Identify which cell holds the provided text, then report its (X, Y) central coordinate. 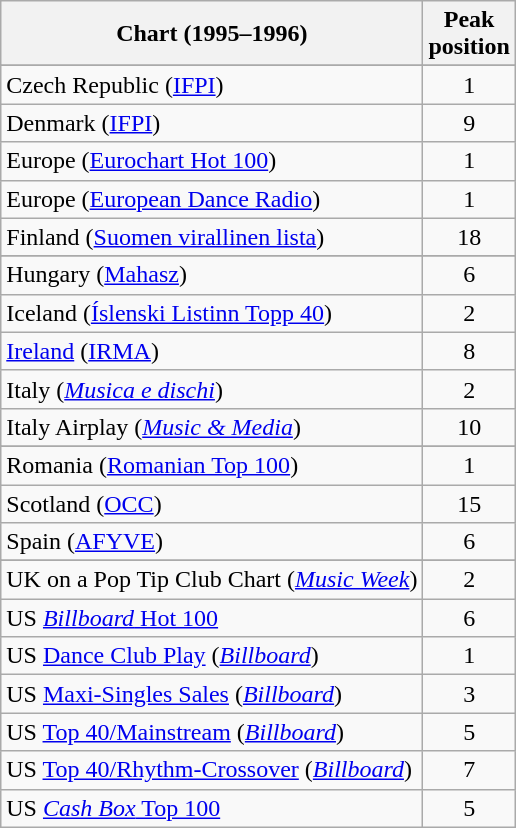
US Cash Box Top 100 (212, 808)
Europe (Eurochart Hot 100) (212, 161)
18 (469, 237)
Scotland (OCC) (212, 503)
15 (469, 503)
Europe (European Dance Radio) (212, 199)
8 (469, 351)
US Maxi-Singles Sales (Billboard) (212, 694)
Finland (Suomen virallinen lista) (212, 237)
US Top 40/Rhythm-Crossover (Billboard) (212, 770)
Italy Airplay (Music & Media) (212, 427)
Spain (AFYVE) (212, 542)
Hungary (Mahasz) (212, 275)
Romania (Romanian Top 100) (212, 465)
Italy (Musica e dischi) (212, 389)
7 (469, 770)
US Top 40/Mainstream (Billboard) (212, 732)
US Dance Club Play (Billboard) (212, 656)
Iceland (Íslenski Listinn Topp 40) (212, 313)
US Billboard Hot 100 (212, 618)
Chart (1995–1996) (212, 34)
Peakposition (469, 34)
Denmark (IFPI) (212, 123)
9 (469, 123)
3 (469, 694)
UK on a Pop Tip Club Chart (Music Week) (212, 580)
Czech Republic (IFPI) (212, 85)
10 (469, 427)
Ireland (IRMA) (212, 351)
